Locate the cell with the specified text and output its (x, y) center coordinate. 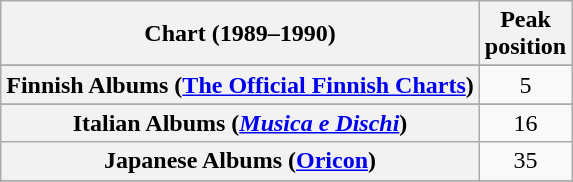
Japanese Albums (Oricon) (240, 161)
Chart (1989–1990) (240, 34)
5 (525, 85)
Italian Albums (Musica e Dischi) (240, 123)
16 (525, 123)
Peakposition (525, 34)
35 (525, 161)
Finnish Albums (The Official Finnish Charts) (240, 85)
